Find where the given text appears and provide that cell's center as (X, Y) coordinate. 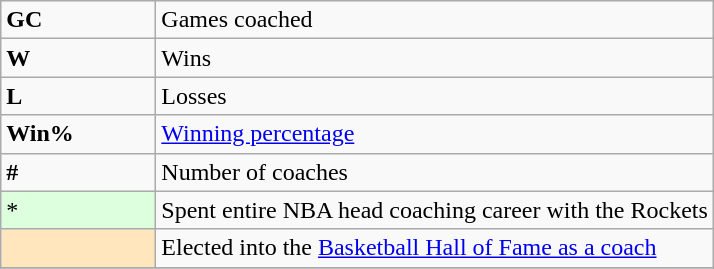
Spent entire NBA head coaching career with the Rockets (435, 210)
Win% (78, 134)
GC (78, 20)
Wins (435, 58)
L (78, 96)
# (78, 172)
* (78, 210)
Games coached (435, 20)
W (78, 58)
Winning percentage (435, 134)
Elected into the Basketball Hall of Fame as a coach (435, 248)
Number of coaches (435, 172)
Losses (435, 96)
